From the cell containing the given text, extract its center point as (X, Y) coordinate. 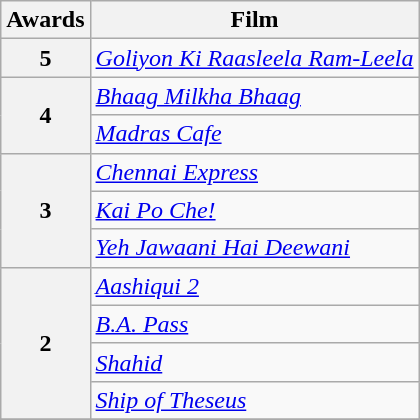
Chennai Express (254, 172)
B.A. Pass (254, 324)
Ship of Theseus (254, 400)
Yeh Jawaani Hai Deewani (254, 248)
5 (46, 58)
Goliyon Ki Raasleela Ram-Leela (254, 58)
Bhaag Milkha Bhaag (254, 96)
Film (254, 20)
Awards (46, 20)
2 (46, 343)
4 (46, 115)
3 (46, 210)
Aashiqui 2 (254, 286)
Kai Po Che! (254, 210)
Shahid (254, 362)
Madras Cafe (254, 134)
